For the text-containing cell, return its midpoint in [x, y] coordinate format. 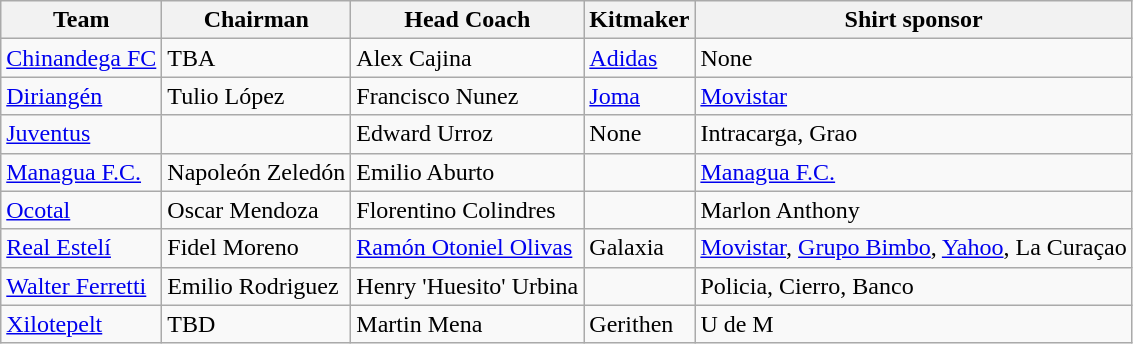
Marlon Anthony [914, 210]
Tulio López [256, 96]
Henry 'Huesito' Urbina [468, 286]
Gerithen [640, 324]
Oscar Mendoza [256, 210]
Emilio Aburto [468, 172]
Shirt sponsor [914, 20]
Kitmaker [640, 20]
Movistar, Grupo Bimbo, Yahoo, La Curaçao [914, 248]
Adidas [640, 58]
Edward Urroz [468, 134]
Walter Ferretti [82, 286]
Ocotal [82, 210]
TBA [256, 58]
Joma [640, 96]
Francisco Nunez [468, 96]
Napoleón Zeledón [256, 172]
Chinandega FC [82, 58]
Galaxia [640, 248]
U de M [914, 324]
Intracarga, Grao [914, 134]
Diriangén [82, 96]
Policia, Cierro, Banco [914, 286]
Martin Mena [468, 324]
Movistar [914, 96]
Chairman [256, 20]
Head Coach [468, 20]
Team [82, 20]
Alex Cajina [468, 58]
TBD [256, 324]
Florentino Colindres [468, 210]
Ramón Otoniel Olivas [468, 248]
Xilotepelt [82, 324]
Juventus [82, 134]
Fidel Moreno [256, 248]
Emilio Rodriguez [256, 286]
Real Estelí [82, 248]
